Return [x, y] of the center of cell containing provided text 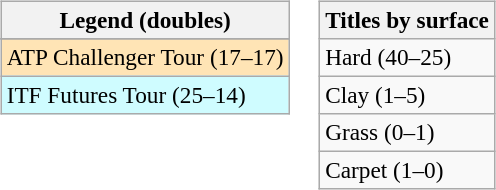
Hard (40–25) [408, 57]
Clay (1–5) [408, 95]
ATP Challenger Tour (17–17) [145, 57]
ITF Futures Tour (25–14) [145, 95]
Titles by surface [408, 20]
Legend (doubles) [145, 20]
Grass (0–1) [408, 133]
Carpet (1–0) [408, 171]
